Identify which cell holds the provided text, then report its [x, y] central coordinate. 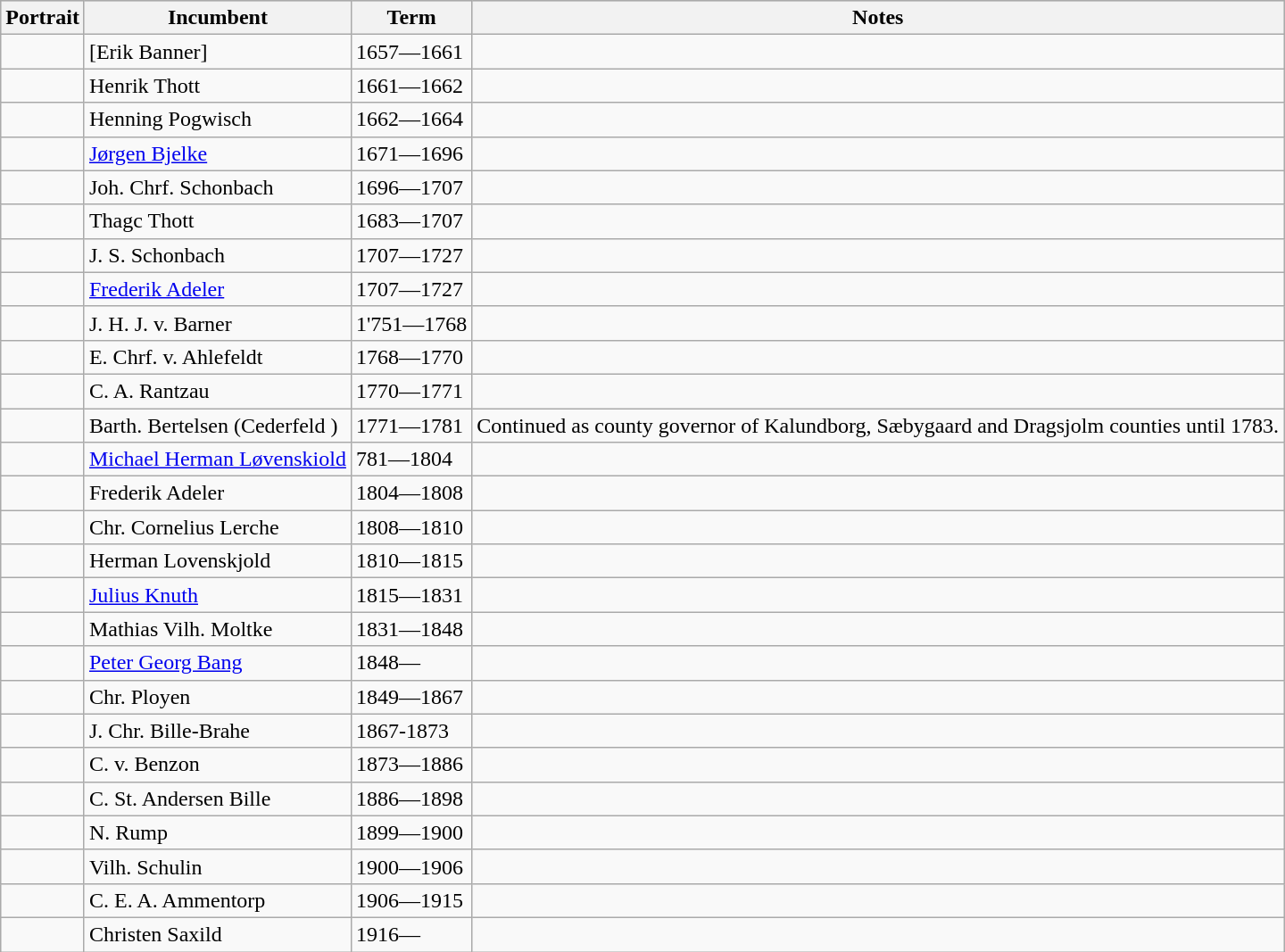
1808—1810 [410, 527]
1770—1771 [410, 391]
1831—1848 [410, 629]
1873—1886 [410, 765]
1810—1815 [410, 561]
781—1804 [410, 459]
C. St. Andersen Bille [218, 799]
1662—1664 [410, 120]
Barth. Bertelsen (Cederfeld ) [218, 426]
E. Chrf. v. Ahlefeldt [218, 357]
Continued as county governor of Kalundborg, Sæbygaard and Dragsjolm counties until 1783. [878, 426]
Chr. Cornelius Lerche [218, 527]
1'751—1768 [410, 323]
Mathias Vilh. Moltke [218, 629]
Henrik Thott [218, 86]
1867-1873 [410, 731]
C. v. Benzon [218, 765]
1900—1906 [410, 866]
1696—1707 [410, 187]
[Erik Banner] [218, 52]
Incumbent [218, 18]
1683—1707 [410, 221]
Vilh. Schulin [218, 866]
1804—1808 [410, 493]
1768—1770 [410, 357]
Joh. Chrf. Schonbach [218, 187]
Michael Herman Løvenskiold [218, 459]
1771—1781 [410, 426]
J. Chr. Bille-Brahe [218, 731]
1916— [410, 934]
C. E. A. Ammentorp [218, 900]
Henning Pogwisch [218, 120]
Chr. Ployen [218, 697]
J. S. Schonbach [218, 255]
J. H. J. v. Barner [218, 323]
Herman Lovenskjold [218, 561]
1657—1661 [410, 52]
1886—1898 [410, 799]
Term [410, 18]
Jørgen Bjelke [218, 153]
Julius Knuth [218, 595]
Thagc Thott [218, 221]
Notes [878, 18]
Portrait [43, 18]
Christen Saxild [218, 934]
1899—1900 [410, 832]
1849—1867 [410, 697]
Peter Georg Bang [218, 663]
1848— [410, 663]
1815—1831 [410, 595]
1671—1696 [410, 153]
1661—1662 [410, 86]
N. Rump [218, 832]
1906—1915 [410, 900]
C. A. Rantzau [218, 391]
